Determine the [X, Y] coordinate at the center of the cell enclosing the given text.  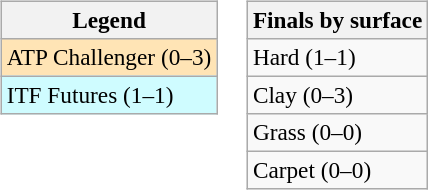
Legend [108, 20]
Finals by surface [337, 20]
Carpet (0–0) [337, 171]
ITF Futures (1–1) [108, 95]
Clay (0–3) [337, 95]
Grass (0–0) [337, 133]
ATP Challenger (0–3) [108, 57]
Hard (1–1) [337, 57]
